Determine the [x, y] coordinate at the center of the cell enclosing the given text.  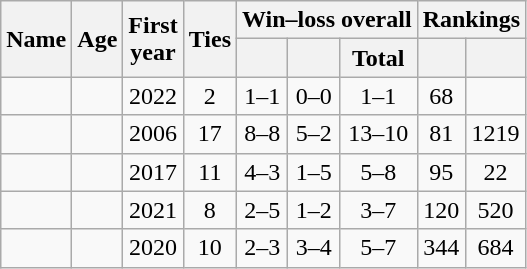
Rankings [471, 20]
0–0 [314, 96]
344 [441, 248]
1–5 [314, 172]
Total [378, 58]
81 [441, 134]
10 [210, 248]
8–8 [262, 134]
520 [495, 210]
1–2 [314, 210]
2021 [153, 210]
2–5 [262, 210]
684 [495, 248]
22 [495, 172]
2 [210, 96]
2022 [153, 96]
1219 [495, 134]
2006 [153, 134]
Win–loss overall [328, 20]
2017 [153, 172]
2–3 [262, 248]
8 [210, 210]
3–4 [314, 248]
4–3 [262, 172]
120 [441, 210]
68 [441, 96]
Firstyear [153, 39]
Ties [210, 39]
13–10 [378, 134]
2020 [153, 248]
5–7 [378, 248]
95 [441, 172]
Name [36, 39]
5–8 [378, 172]
17 [210, 134]
5–2 [314, 134]
11 [210, 172]
Age [98, 39]
3–7 [378, 210]
